Locate the cell with the specified text and output its (X, Y) center coordinate. 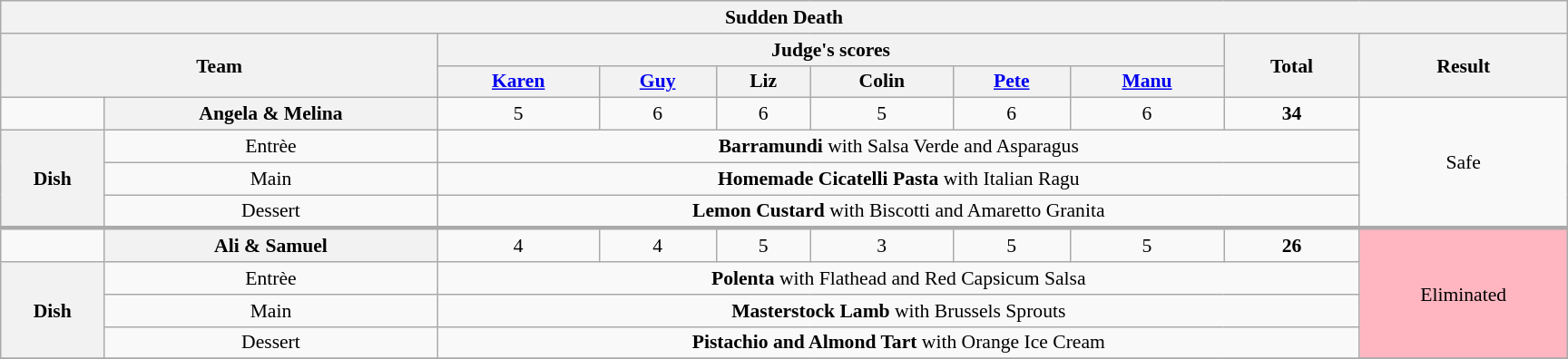
Sudden Death (784, 17)
Judge's scores (830, 50)
34 (1292, 114)
Pete (1011, 82)
Ali & Samuel (271, 245)
Manu (1147, 82)
26 (1292, 245)
Karen (518, 82)
Guy (657, 82)
Lemon Custard with Biscotti and Amaretto Granita (898, 212)
Masterstock Lamb with Brussels Sprouts (898, 311)
Safe (1463, 163)
Team (220, 65)
Result (1463, 65)
Polenta with Flathead and Red Capsicum Salsa (898, 278)
Liz (763, 82)
Barramundi with Salsa Verde and Asparagus (898, 147)
Homemade Cicatelli Pasta with Italian Ragu (898, 179)
Total (1292, 65)
Angela & Melina (271, 114)
Colin (882, 82)
3 (882, 245)
Pistachio and Almond Tart with Orange Ice Cream (898, 343)
Eliminated (1463, 294)
